Locate the cell with the specified text and output its (x, y) center coordinate. 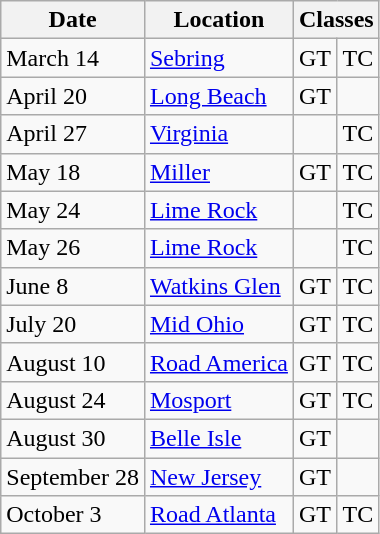
Location (218, 20)
May 18 (73, 172)
April 20 (73, 96)
May 26 (73, 248)
July 20 (73, 324)
August 10 (73, 362)
Road America (218, 362)
New Jersey (218, 477)
August 24 (73, 400)
March 14 (73, 58)
Miller (218, 172)
September 28 (73, 477)
May 24 (73, 210)
Road Atlanta (218, 515)
October 3 (73, 515)
Date (73, 20)
Long Beach (218, 96)
Mid Ohio (218, 324)
Classes (336, 20)
Belle Isle (218, 438)
Watkins Glen (218, 286)
August 30 (73, 438)
June 8 (73, 286)
April 27 (73, 134)
Mosport (218, 400)
Virginia (218, 134)
Sebring (218, 58)
